Extract the (x, y) coordinate from the center of the cell holding the provided text.  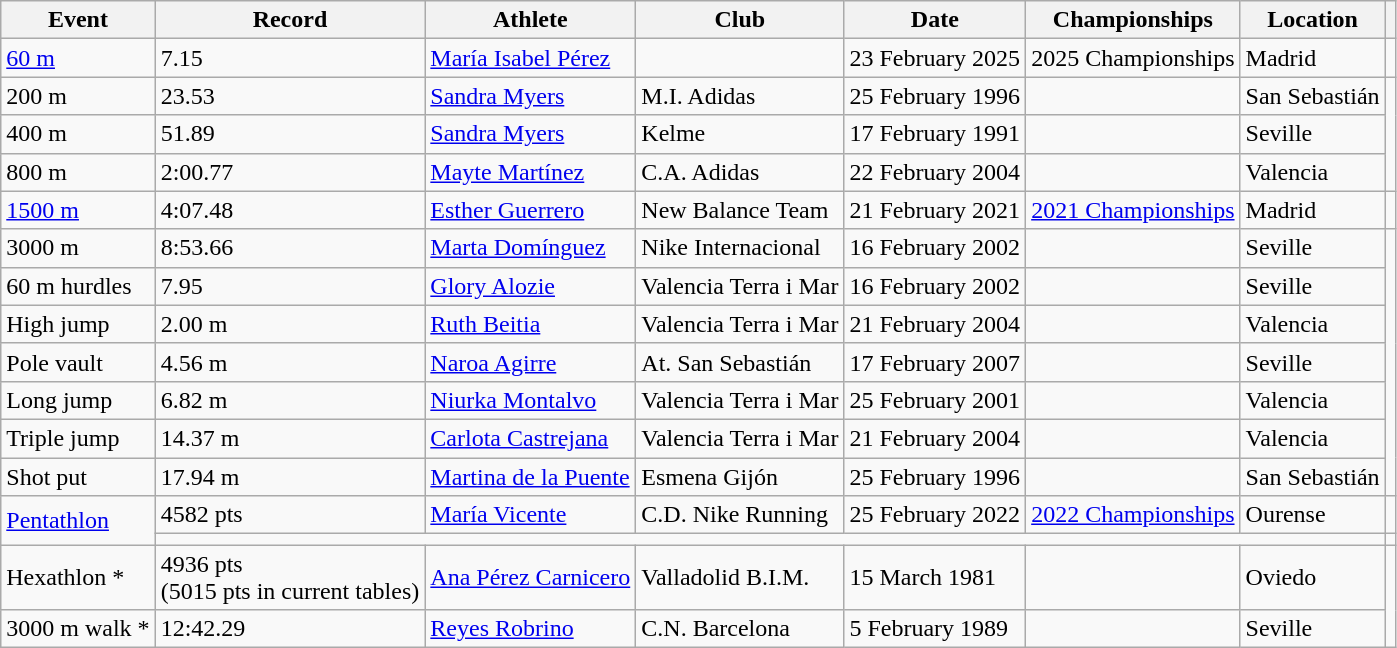
Pole vault (78, 362)
17.94 m (290, 477)
María Isabel Pérez (530, 58)
800 m (78, 172)
Athlete (530, 20)
Triple jump (78, 438)
4:07.48 (290, 210)
2.00 m (290, 324)
25 February 2001 (935, 400)
Carlota Castrejana (530, 438)
4936 pts(5015 pts in current tables) (290, 578)
Record (290, 20)
22 February 2004 (935, 172)
Nike Internacional (740, 248)
Mayte Martínez (530, 172)
María Vicente (530, 515)
Event (78, 20)
60 m hurdles (78, 286)
Glory Alozie (530, 286)
400 m (78, 134)
Marta Domínguez (530, 248)
Naroa Agirre (530, 362)
Martina de la Puente (530, 477)
M.I. Adidas (740, 96)
25 February 2022 (935, 515)
C.D. Nike Running (740, 515)
Hexathlon * (78, 578)
Oviedo (1312, 578)
21 February 2021 (935, 210)
60 m (78, 58)
Kelme (740, 134)
High jump (78, 324)
Ourense (1312, 515)
Ana Pérez Carnicero (530, 578)
New Balance Team (740, 210)
15 March 1981 (935, 578)
Niurka Montalvo (530, 400)
Pentathlon (78, 520)
14.37 m (290, 438)
17 February 2007 (935, 362)
Long jump (78, 400)
C.N. Barcelona (740, 629)
200 m (78, 96)
6.82 m (290, 400)
Ruth Beitia (530, 324)
Championships (1133, 20)
Date (935, 20)
1500 m (78, 210)
23.53 (290, 96)
12:42.29 (290, 629)
Esther Guerrero (530, 210)
Reyes Robrino (530, 629)
2022 Championships (1133, 515)
At. San Sebastián (740, 362)
8:53.66 (290, 248)
4.56 m (290, 362)
3000 m walk * (78, 629)
Shot put (78, 477)
51.89 (290, 134)
23 February 2025 (935, 58)
Club (740, 20)
Esmena Gijón (740, 477)
7.95 (290, 286)
Location (1312, 20)
4582 pts (290, 515)
2021 Championships (1133, 210)
C.A. Adidas (740, 172)
3000 m (78, 248)
17 February 1991 (935, 134)
2025 Championships (1133, 58)
Valladolid B.I.M. (740, 578)
2:00.77 (290, 172)
7.15 (290, 58)
5 February 1989 (935, 629)
